From the cell containing the given text, extract its center point as (X, Y) coordinate. 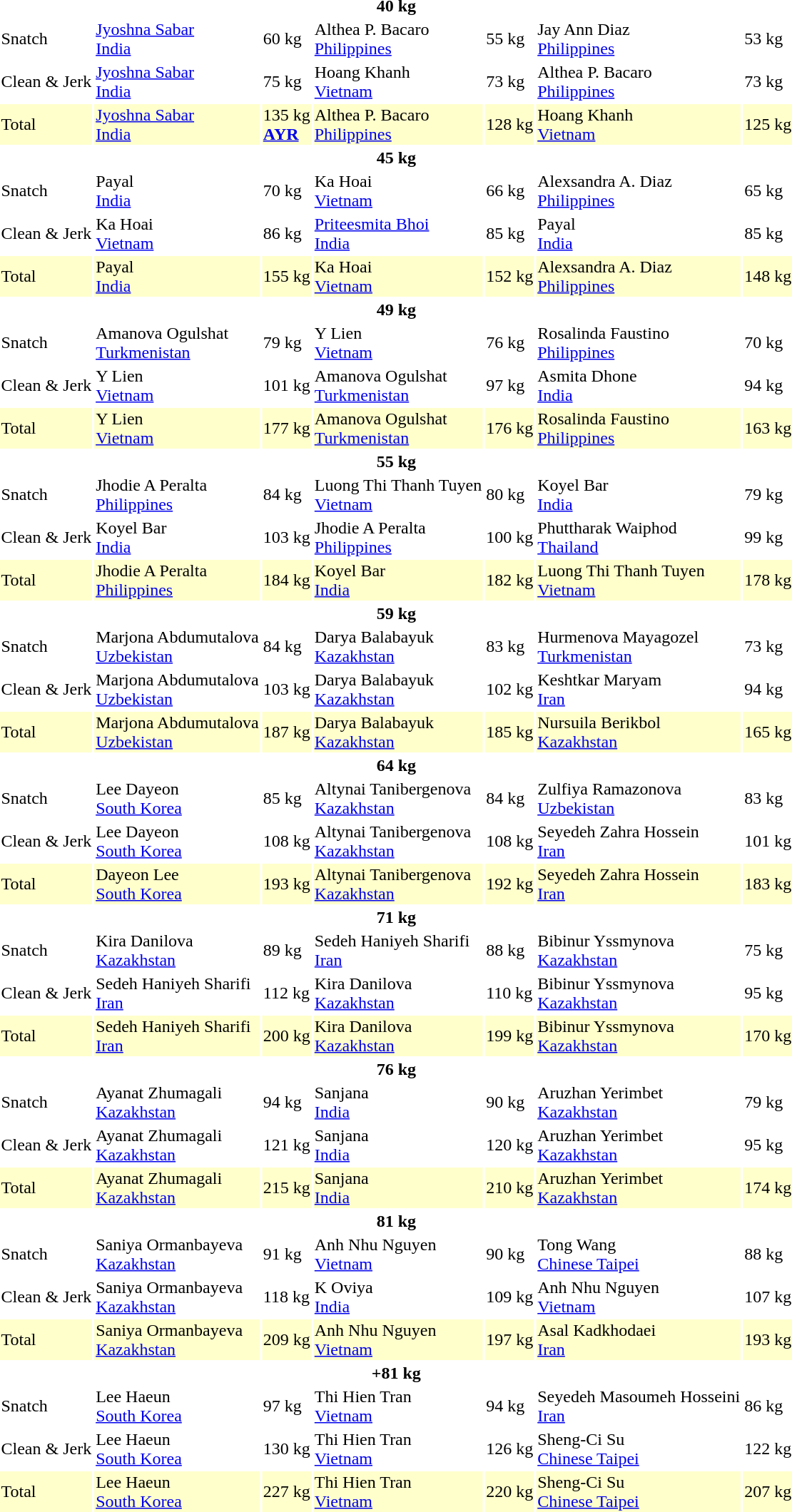
126 kg (509, 1449)
199 kg (509, 1036)
80 kg (509, 495)
K Oviya India (398, 1297)
70 kg (287, 191)
187 kg (287, 732)
155 kg (287, 277)
73 kg (509, 81)
76 kg (509, 342)
152 kg (509, 277)
Zulfiya Ramazonova Uzbekistan (639, 799)
Hurmenova Mayagozel Turkmenistan (639, 646)
83 kg (509, 646)
Asmita Dhone India (639, 385)
200 kg (287, 1036)
121 kg (287, 1145)
118 kg (287, 1297)
79 kg (287, 342)
Dayeon Lee South Korea (178, 884)
Tong Wang Chinese Taipei (639, 1254)
66 kg (509, 191)
75 kg (287, 81)
89 kg (287, 950)
109 kg (509, 1297)
120 kg (509, 1145)
86 kg (287, 234)
Keshtkar Maryam Iran (639, 689)
177 kg (287, 428)
227 kg (287, 1492)
Asal Kadkhodaei Iran (639, 1339)
185 kg (509, 732)
184 kg (287, 581)
100 kg (509, 538)
55 kg (509, 39)
128 kg (509, 124)
Jay Ann Diaz Philippines (639, 39)
182 kg (509, 581)
88 kg (509, 950)
192 kg (509, 884)
209 kg (287, 1339)
130 kg (287, 1449)
197 kg (509, 1339)
60 kg (287, 39)
210 kg (509, 1188)
135 kg AYR (287, 124)
215 kg (287, 1188)
193 kg (287, 884)
Nursuila Berikbol Kazakhstan (639, 732)
Seyedeh Masoumeh Hosseini Iran (639, 1406)
91 kg (287, 1254)
112 kg (287, 993)
Phuttharak Waiphod Thailand (639, 538)
176 kg (509, 428)
110 kg (509, 993)
220 kg (509, 1492)
101 kg (287, 385)
102 kg (509, 689)
Priteesmita Bhoi India (398, 234)
